Determine the [X, Y] coordinate at the center of the cell enclosing the given text.  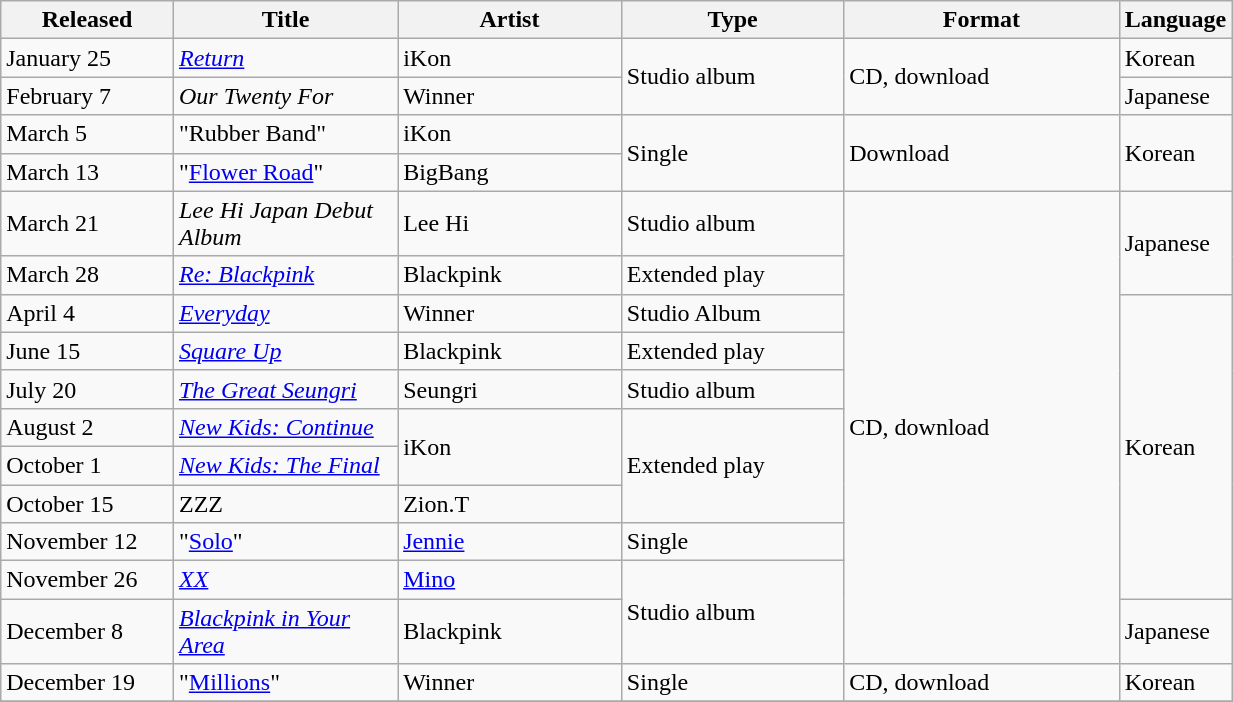
"Millions" [285, 683]
Our Twenty For [285, 96]
Re: Blackpink [285, 275]
Return [285, 58]
Language [1175, 20]
April 4 [88, 313]
Format [982, 20]
December 19 [88, 683]
Title [285, 20]
Artist [510, 20]
March 5 [88, 134]
Zion.T [510, 503]
November 26 [88, 580]
January 25 [88, 58]
February 7 [88, 96]
March 13 [88, 172]
Jennie [510, 542]
Released [88, 20]
Studio Album [732, 313]
Everyday [285, 313]
October 1 [88, 465]
Download [982, 153]
"Rubber Band" [285, 134]
November 12 [88, 542]
Lee Hi [510, 224]
October 15 [88, 503]
Square Up [285, 351]
The Great Seungri [285, 389]
XX [285, 580]
March 28 [88, 275]
BigBang [510, 172]
ZZZ [285, 503]
New Kids: The Final [285, 465]
July 20 [88, 389]
December 8 [88, 632]
Blackpink in Your Area [285, 632]
August 2 [88, 427]
Mino [510, 580]
March 21 [88, 224]
"Flower Road" [285, 172]
Type [732, 20]
"Solo" [285, 542]
Seungri [510, 389]
June 15 [88, 351]
New Kids: Continue [285, 427]
Lee Hi Japan Debut Album [285, 224]
